Return [x, y] of the center of cell containing provided text 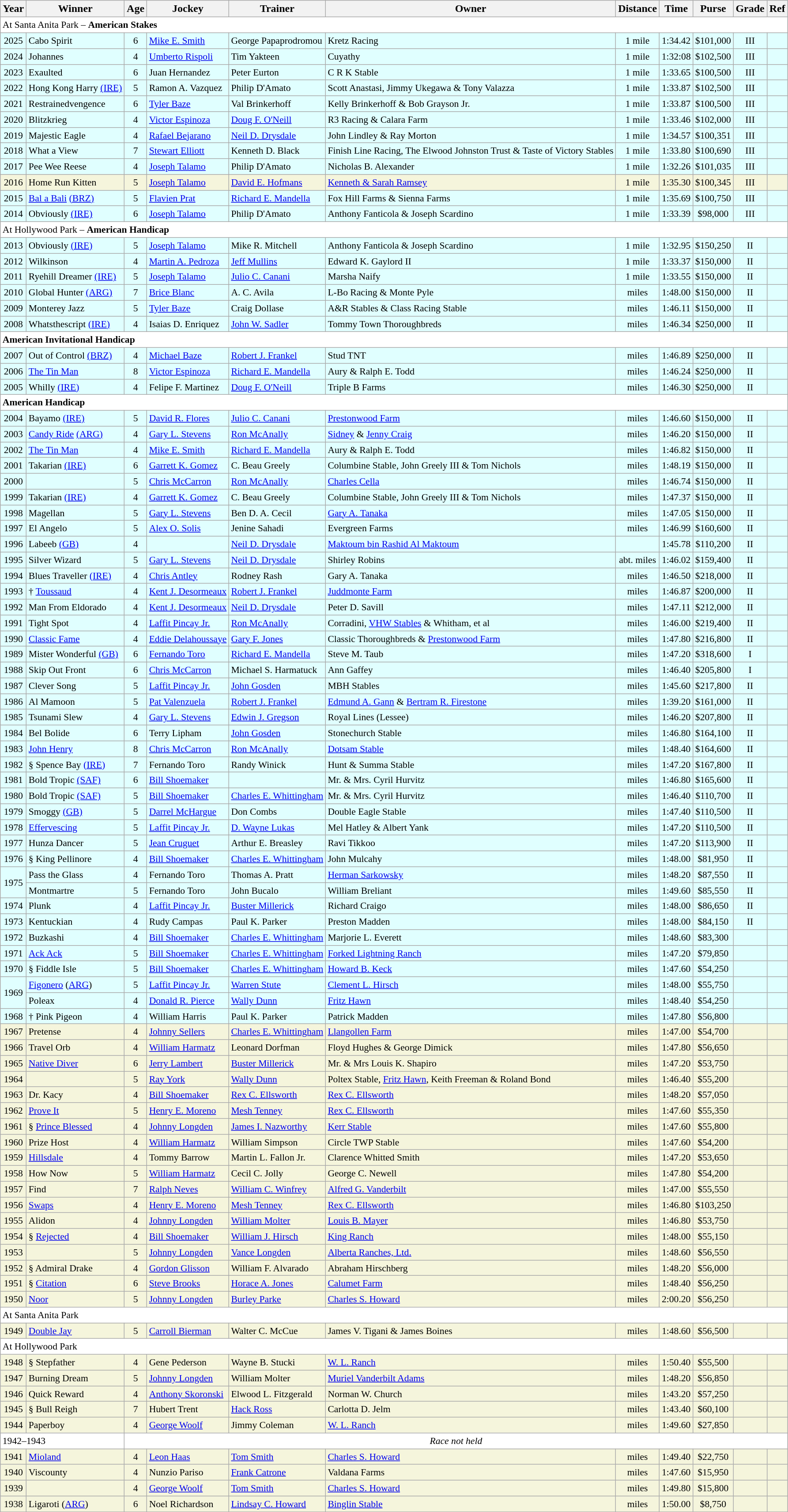
Jockey [188, 9]
Kenneth & Sarah Ramsey [471, 182]
1957 [13, 1189]
$15,800 [713, 1488]
Blitzkrieg [75, 120]
1990 [13, 639]
Anthony Skoronski [188, 1394]
$98,000 [713, 214]
Ralph Neves [188, 1189]
Wilkinson [75, 261]
§ Fiddle Isle [75, 969]
Craig Dollase [277, 308]
At Hollywood Park [394, 1346]
1963 [13, 1095]
2011 [13, 277]
Muriel Vanderbilt Adams [471, 1378]
Preston Madden [471, 922]
Michael S. Harmatuck [277, 670]
Majestic Eagle [75, 135]
Isaias D. Enriquez [188, 324]
Charles Cella [471, 481]
Buzkashi [75, 937]
1:46.02 [676, 560]
$200,000 [713, 591]
Classic Thoroughbreds & Prestonwood Farm [471, 639]
Val Brinkerhoff [277, 104]
1955 [13, 1221]
$55,500 [713, 1362]
Steve M. Taub [471, 654]
Brice Blanc [188, 292]
1:33.46 [676, 120]
Native Diver [75, 1063]
2002 [13, 450]
Chris Antley [188, 576]
Leon Haas [188, 1457]
Alex O. Solis [188, 529]
Prove It [75, 1111]
$56,550 [713, 1252]
John Bucalo [277, 890]
Viscounty [75, 1472]
Silver Wizard [75, 560]
2015 [13, 198]
2024 [13, 57]
Calumet Farm [471, 1284]
2000 [13, 481]
1997 [13, 529]
1:46.82 [676, 450]
2009 [13, 308]
1:46.60 [676, 418]
R3 Racing & Calara Farm [471, 120]
$55,800 [713, 1126]
Peter Eurton [277, 72]
William Breliant [471, 890]
Michael Baze [188, 355]
$219,400 [713, 623]
Paperboy [75, 1425]
1969 [13, 993]
Montmartre [75, 890]
$83,300 [713, 937]
Darrel McHargue [188, 812]
Tsunami Slew [75, 717]
1964 [13, 1079]
1:43.40 [676, 1410]
Stud TNT [471, 355]
2020 [13, 120]
George C. Newell [471, 1173]
Sidney & Jenny Craig [471, 434]
1965 [13, 1063]
2010 [13, 292]
1:50.00 [676, 1504]
1:46.24 [676, 371]
$165,600 [713, 780]
Whilly (IRE) [75, 387]
Clever Song [75, 686]
Llangollen Farm [471, 1032]
$57,050 [713, 1095]
Fox Hill Farms & Sienna Farms [471, 198]
Eddie Delahoussaye [188, 639]
C R K Stable [471, 72]
$205,800 [713, 670]
At Hollywood Park – American Handicap [394, 230]
Mioland [75, 1457]
Mike R. Mitchell [277, 246]
1952 [13, 1268]
1980 [13, 796]
1:46.99 [676, 529]
Cabo Spirit [75, 41]
John Henry [75, 749]
Carlotta D. Jelm [471, 1410]
1958 [13, 1173]
$218,000 [713, 576]
Herman Sarkowsky [471, 875]
Marjorie L. Everett [471, 937]
1:49.80 [676, 1488]
$86,650 [713, 906]
Frank Catrone [277, 1472]
Martin A. Pedroza [188, 261]
Alberta Ranches, Ltd. [471, 1252]
Ravi Tikkoo [471, 843]
$160,600 [713, 529]
Hong Kong Harry (IRE) [75, 88]
D. Wayne Lukas [277, 828]
1:33.80 [676, 151]
Marsha Naify [471, 277]
Ref [777, 9]
Hunza Dancer [75, 843]
Tight Spot [75, 623]
1983 [13, 749]
Hunt & Summa Stable [471, 764]
Johannes [75, 57]
2012 [13, 261]
1:45.60 [676, 686]
Pat Valenzuela [188, 702]
$100,351 [713, 135]
$84,150 [713, 922]
1960 [13, 1142]
1:46.11 [676, 308]
2001 [13, 465]
1986 [13, 702]
Monterey Jazz [75, 308]
1959 [13, 1158]
James V. Tigani & James Boines [471, 1331]
Forked Lightning Ranch [471, 953]
§ Citation [75, 1284]
1974 [13, 906]
A&R Stables & Class Racing Stable [471, 308]
1968 [13, 1016]
Tim Yakteen [277, 57]
James I. Nazworthy [277, 1126]
How Now [75, 1173]
Effervescing [75, 828]
1:39.20 [676, 702]
Horace A. Jones [277, 1284]
Circle TWP Stable [471, 1142]
Floyd Hughes & George Dimick [471, 1047]
2022 [13, 88]
$85,550 [713, 890]
Poleax [75, 1001]
Felipe F. Martinez [188, 387]
American Invitational Handicap [394, 340]
Ligaroti (ARG) [75, 1504]
Dr. Kacy [75, 1095]
John Mulcahy [471, 859]
Randy Winick [277, 764]
Rodney Rash [277, 576]
1982 [13, 764]
1:33.65 [676, 72]
1944 [13, 1425]
1987 [13, 686]
§ King Pellinore [75, 859]
Clarence Whitted Smith [471, 1158]
Louis B. Mayer [471, 1221]
1:46.34 [676, 324]
1947 [13, 1378]
$207,800 [713, 717]
Plunk [75, 906]
Home Run Kitten [75, 182]
Leonard Dorfman [277, 1047]
Candy Ride (ARG) [75, 434]
Bel Bolide [75, 733]
1978 [13, 828]
1988 [13, 670]
At Santa Anita Park – American Stakes [394, 25]
Warren Stute [277, 985]
Pass the Glass [75, 875]
Kelly Brinkerhoff & Bob Grayson Jr. [471, 104]
1:32:08 [676, 57]
Ben D. A. Cecil [277, 513]
Richard Craigo [471, 906]
1:32.95 [676, 246]
David E. Hofmans [277, 182]
Time [676, 9]
$159,400 [713, 560]
Gary F. Jones [277, 639]
Bal a Bali (BRZ) [75, 198]
Valdana Farms [471, 1472]
Vance Longden [277, 1252]
1951 [13, 1284]
Carroll Bierman [188, 1331]
Pretense [75, 1032]
Bayamo (IRE) [75, 418]
$15,950 [713, 1472]
Edmund A. Gann & Bertram R. Firestone [471, 702]
Age [136, 9]
Labeeb (GB) [75, 544]
1956 [13, 1205]
1:46.74 [676, 481]
Steve Brooks [188, 1284]
1991 [13, 623]
2025 [13, 41]
$8,750 [713, 1504]
1976 [13, 859]
1954 [13, 1236]
2017 [13, 166]
Quick Reward [75, 1394]
A. C. Avila [277, 292]
Jenine Sahadi [277, 529]
2006 [13, 371]
1975 [13, 882]
Johnny Sellers [188, 1032]
2013 [13, 246]
Prize Host [75, 1142]
Al Mamoon [75, 702]
Nicholas B. Alexander [471, 166]
Race not held [456, 1441]
Clement L. Hirsch [471, 985]
1941 [13, 1457]
Out of Control (BRZ) [75, 355]
1972 [13, 937]
Scott Anastasi, Jimmy Ukegawa & Tony Valazza [471, 88]
William Harris [188, 1016]
David R. Flores [188, 418]
El Angelo [75, 529]
1994 [13, 576]
Binglin Stable [471, 1504]
1:47.05 [676, 513]
Wayne B. Stucki [277, 1362]
$56,000 [713, 1268]
$56,500 [713, 1331]
Kentuckian [75, 922]
Juddmonte Farm [471, 591]
1:33.37 [676, 261]
1999 [13, 497]
Donald R. Pierce [188, 1001]
1967 [13, 1032]
Jerry Lambert [188, 1063]
1:35.69 [676, 198]
George Papaprodromou [277, 41]
Find [75, 1189]
Global Hunter (ARG) [75, 292]
Jeff Mullins [277, 261]
$55,550 [713, 1189]
1946 [13, 1394]
$161,000 [713, 702]
Noor [75, 1299]
$100,750 [713, 198]
$110,700 [713, 796]
Jimmy Coleman [277, 1425]
1938 [13, 1504]
Nunzio Pariso [188, 1472]
1940 [13, 1472]
Abraham Hirschberg [471, 1268]
Evergreen Farms [471, 529]
2008 [13, 324]
$110,200 [713, 544]
Poltex Stable, Fritz Hawn, Keith Freeman & Roland Bond [471, 1079]
Smoggy (GB) [75, 812]
$55,350 [713, 1111]
Trainer [277, 9]
Alfred G. Vanderbilt [471, 1189]
$60,100 [713, 1410]
Distance [637, 9]
Finish Line Racing, The Elwood Johnston Trust & Taste of Victory Stables [471, 151]
Patrick Madden [471, 1016]
Double Jay [75, 1331]
Swaps [75, 1205]
Kenneth D. Black [277, 151]
1:50.40 [676, 1362]
1:47.37 [676, 497]
Gordon Glisson [188, 1268]
Edward K. Gaylord II [471, 261]
1989 [13, 654]
1:49.40 [676, 1457]
Kerr Stable [471, 1126]
Figonero (ARG) [75, 985]
Classic Fame [75, 639]
Owner [471, 9]
Jean Cruguet [188, 843]
Thomas A. Pratt [277, 875]
Prestonwood Farm [471, 418]
Winner [75, 9]
Year [13, 9]
† Pink Pigeon [75, 1016]
Magellan [75, 513]
$150,250 [713, 246]
Burley Parke [277, 1299]
2023 [13, 72]
1985 [13, 717]
Skip Out Front [75, 670]
$164,100 [713, 733]
1:33.55 [676, 277]
1:34.57 [676, 135]
Ack Ack [75, 953]
Corradini, VHW Stables & Whitham, et al [471, 623]
Ann Gaffey [471, 670]
Alidon [75, 1221]
Ramon A. Vazquez [188, 88]
1966 [13, 1047]
$57,250 [713, 1394]
1942–1943 [63, 1441]
Dotsam Stable [471, 749]
Edwin J. Gregson [277, 717]
1995 [13, 560]
$53,650 [713, 1158]
$79,850 [713, 953]
Rafael Bejarano [188, 135]
$102,000 [713, 120]
What a View [75, 151]
Royal Lines (Lessee) [471, 717]
$212,000 [713, 607]
2021 [13, 104]
$55,750 [713, 985]
Rudy Campas [188, 922]
Stonechurch Stable [471, 733]
1:48.19 [676, 465]
2019 [13, 135]
Pee Wee Reese [75, 166]
$56,800 [713, 1016]
2016 [13, 182]
1:46.00 [676, 623]
1:47.40 [676, 812]
1977 [13, 843]
$113,900 [713, 843]
Walter C. McCue [277, 1331]
1953 [13, 1252]
1:33.39 [676, 214]
$101,035 [713, 166]
Grade [750, 9]
Triple B Farms [471, 387]
Ray York [188, 1079]
$81,950 [713, 859]
1:32.26 [676, 166]
Purse [713, 9]
Burning Dream [75, 1378]
Exaulted [75, 72]
2018 [13, 151]
MBH Stables [471, 686]
1981 [13, 780]
Arthur E. Breasley [277, 843]
1948 [13, 1362]
Fritz Hawn [471, 1001]
$100,690 [713, 151]
1996 [13, 544]
1979 [13, 812]
$27,850 [713, 1425]
1984 [13, 733]
§ Rejected [75, 1236]
Double Eagle Stable [471, 812]
Whatsthescript (IRE) [75, 324]
1:46.50 [676, 576]
1961 [13, 1126]
Cuyathy [471, 57]
Noel Richardson [188, 1504]
$55,150 [713, 1236]
1998 [13, 513]
1993 [13, 591]
King Ranch [471, 1236]
Howard B. Keck [471, 969]
Ryehill Dreamer (IRE) [75, 277]
$167,800 [713, 764]
1950 [13, 1299]
Cecil C. Jolly [277, 1173]
1992 [13, 607]
Martin L. Fallon Jr. [277, 1158]
Hillsdale [75, 1158]
$103,250 [713, 1205]
1973 [13, 922]
Peter D. Savill [471, 607]
Juan Hernandez [188, 72]
John W. Sadler [277, 324]
1:46.87 [676, 591]
1:45.78 [676, 544]
§ Spence Bay (IRE) [75, 764]
Gene Pederson [188, 1362]
1:43.20 [676, 1394]
† Toussaud [75, 591]
At Santa Anita Park [394, 1315]
Mel Hatley & Albert Yank [471, 828]
1:34.42 [676, 41]
Shirley Robins [471, 560]
1949 [13, 1331]
Mr. & Mrs Louis K. Shapiro [471, 1063]
$216,800 [713, 639]
Flavien Prat [188, 198]
$100,345 [713, 182]
1:46.30 [676, 387]
William Simpson [277, 1142]
John Lindley & Ray Morton [471, 135]
Terry Lipham [188, 733]
§ Stepfather [75, 1362]
$164,600 [713, 749]
Man From Eldorado [75, 607]
American Handicap [394, 403]
Kretz Racing [471, 41]
$22,750 [713, 1457]
2:00.20 [676, 1299]
2005 [13, 387]
$101,000 [713, 41]
§ Bull Reigh [75, 1410]
2003 [13, 434]
$56,650 [713, 1047]
§ Admiral Drake [75, 1268]
$217,800 [713, 686]
William C. Winfrey [277, 1189]
1:46.89 [676, 355]
$54,700 [713, 1032]
$56,850 [713, 1378]
1970 [13, 969]
Hack Ross [277, 1410]
William J. Hirsch [277, 1236]
Hubert Trent [188, 1410]
1:35.30 [676, 182]
1945 [13, 1410]
$318,600 [713, 654]
Maktoum bin Rashid Al Maktoum [471, 544]
1:47.11 [676, 607]
Blues Traveller (IRE) [75, 576]
Travel Orb [75, 1047]
abt. miles [637, 560]
$55,200 [713, 1079]
1939 [13, 1488]
1962 [13, 1111]
Restrainedvengence [75, 104]
Norman W. Church [471, 1394]
Stewart Elliott [188, 151]
Elwood L. Fitzgerald [277, 1394]
2004 [13, 418]
§ Prince Blessed [75, 1126]
$87,550 [713, 875]
Lindsay C. Howard [277, 1504]
William F. Alvarado [277, 1268]
Don Combs [277, 812]
2007 [13, 355]
Tommy Barrow [188, 1158]
Mister Wonderful (GB) [75, 654]
Tommy Town Thoroughbreds [471, 324]
L-Bo Racing & Monte Pyle [471, 292]
1971 [13, 953]
Umberto Rispoli [188, 57]
2014 [13, 214]
